Find where the given text appears and provide that cell's center as (X, Y) coordinate. 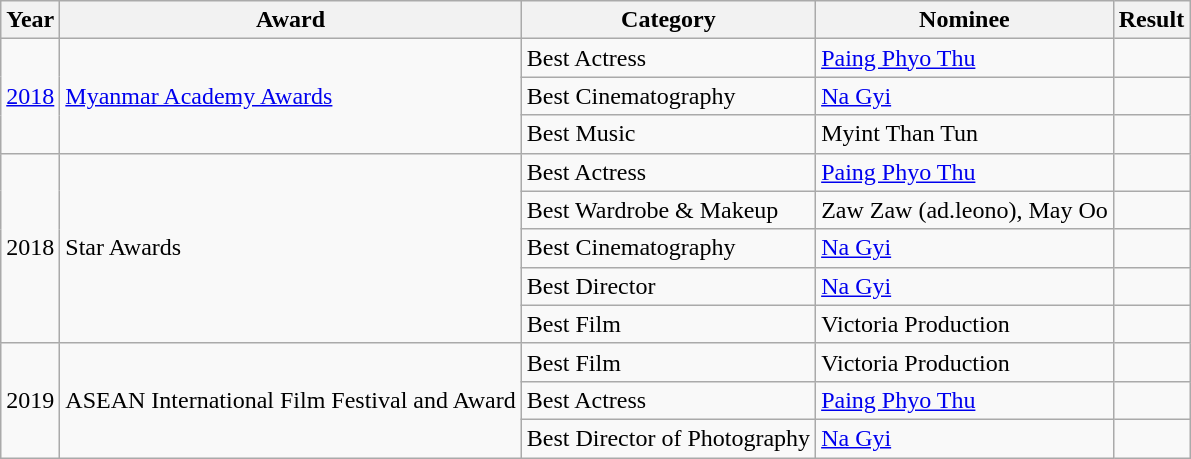
Myanmar Academy Awards (290, 96)
Best Music (668, 134)
Award (290, 20)
Best Wardrobe & Makeup (668, 210)
Result (1151, 20)
Year (30, 20)
Zaw Zaw (ad.leono), May Oo (965, 210)
Category (668, 20)
Star Awards (290, 248)
2019 (30, 400)
Best Director (668, 286)
ASEAN International Film Festival and Award (290, 400)
Nominee (965, 20)
Myint Than Tun (965, 134)
Best Director of Photography (668, 438)
